Return the [x, y] coordinate for the center point of the cell that contains the specified text.  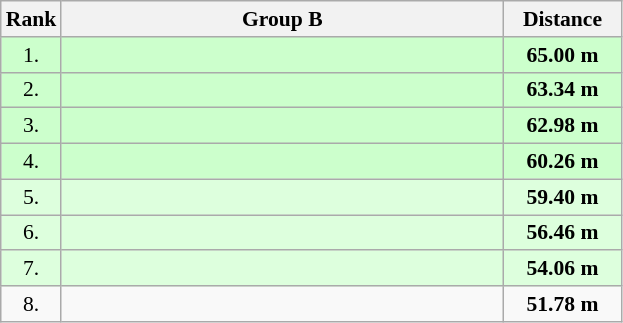
4. [32, 162]
59.40 m [562, 197]
6. [32, 233]
Distance [562, 19]
Rank [32, 19]
60.26 m [562, 162]
Group B [282, 19]
7. [32, 269]
54.06 m [562, 269]
62.98 m [562, 126]
51.78 m [562, 304]
65.00 m [562, 55]
63.34 m [562, 90]
2. [32, 90]
8. [32, 304]
3. [32, 126]
56.46 m [562, 233]
1. [32, 55]
5. [32, 197]
